Search for the cell housing the specified text and yield its [x, y] center coordinate. 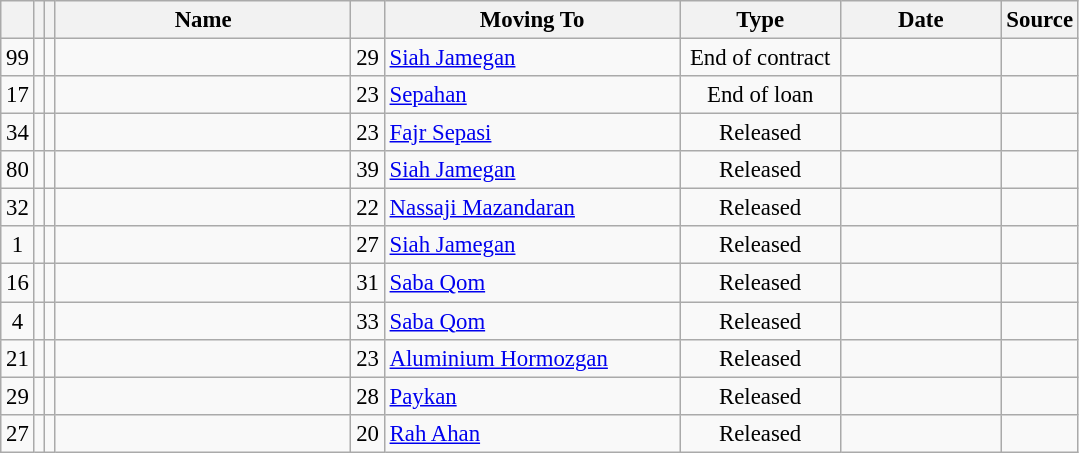
End of loan [760, 95]
Source [1040, 20]
80 [18, 170]
32 [18, 208]
Type [760, 20]
Paykan [532, 396]
33 [368, 321]
21 [18, 358]
22 [368, 208]
Rah Ahan [532, 433]
Name [203, 20]
Sepahan [532, 95]
End of contract [760, 58]
Nassaji Mazandaran [532, 208]
99 [18, 58]
17 [18, 95]
28 [368, 396]
Fajr Sepasi [532, 133]
34 [18, 133]
Date [920, 20]
20 [368, 433]
39 [368, 170]
31 [368, 283]
Moving To [532, 20]
16 [18, 283]
4 [18, 321]
1 [18, 245]
Aluminium Hormozgan [532, 358]
